Provide the [x, y] coordinate of the cell's center where the given text is located.  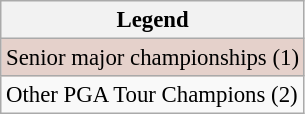
Other PGA Tour Champions (2) [153, 95]
Legend [153, 20]
Senior major championships (1) [153, 58]
